Extract the [X, Y] coordinate from the center of the cell holding the provided text.  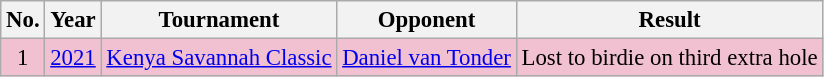
1 [23, 58]
Tournament [219, 20]
Kenya Savannah Classic [219, 58]
2021 [73, 58]
Lost to birdie on third extra hole [670, 58]
Daniel van Tonder [426, 58]
Year [73, 20]
No. [23, 20]
Result [670, 20]
Opponent [426, 20]
